Search for the cell housing the specified text and yield its [x, y] center coordinate. 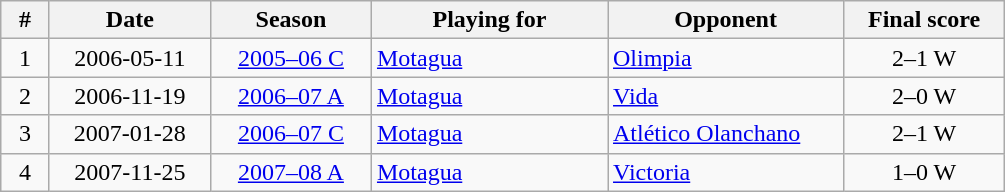
2006-05-11 [130, 58]
Atlético Olanchano [726, 134]
Victoria [726, 172]
Date [130, 20]
Vida [726, 96]
2 [26, 96]
1–0 W [924, 172]
2007–08 A [290, 172]
Olimpia [726, 58]
Final score [924, 20]
2–0 W [924, 96]
Playing for [489, 20]
2005–06 C [290, 58]
2007-11-25 [130, 172]
2006-11-19 [130, 96]
Opponent [726, 20]
# [26, 20]
3 [26, 134]
Season [290, 20]
1 [26, 58]
4 [26, 172]
2007-01-28 [130, 134]
2006–07 A [290, 96]
2006–07 C [290, 134]
